For the text-containing cell, return its midpoint in (x, y) coordinate format. 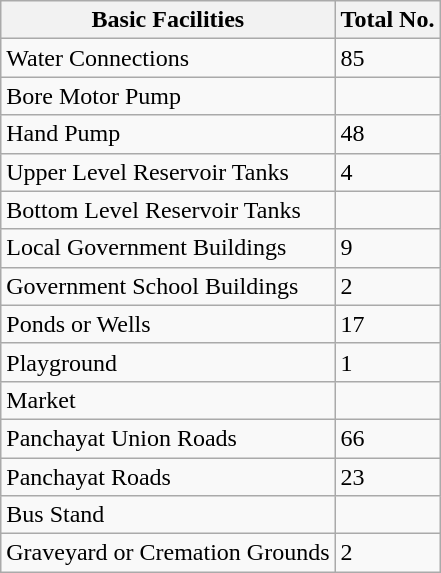
Local Government Buildings (168, 248)
Playground (168, 362)
Basic Facilities (168, 20)
Ponds or Wells (168, 324)
Market (168, 400)
Government School Buildings (168, 286)
1 (388, 362)
9 (388, 248)
Upper Level Reservoir Tanks (168, 172)
85 (388, 58)
Panchayat Union Roads (168, 438)
23 (388, 477)
66 (388, 438)
Graveyard or Cremation Grounds (168, 553)
Total No. (388, 20)
Panchayat Roads (168, 477)
Hand Pump (168, 134)
Bottom Level Reservoir Tanks (168, 210)
Water Connections (168, 58)
4 (388, 172)
Bore Motor Pump (168, 96)
Bus Stand (168, 515)
17 (388, 324)
48 (388, 134)
